Identify which cell holds the provided text, then report its (X, Y) central coordinate. 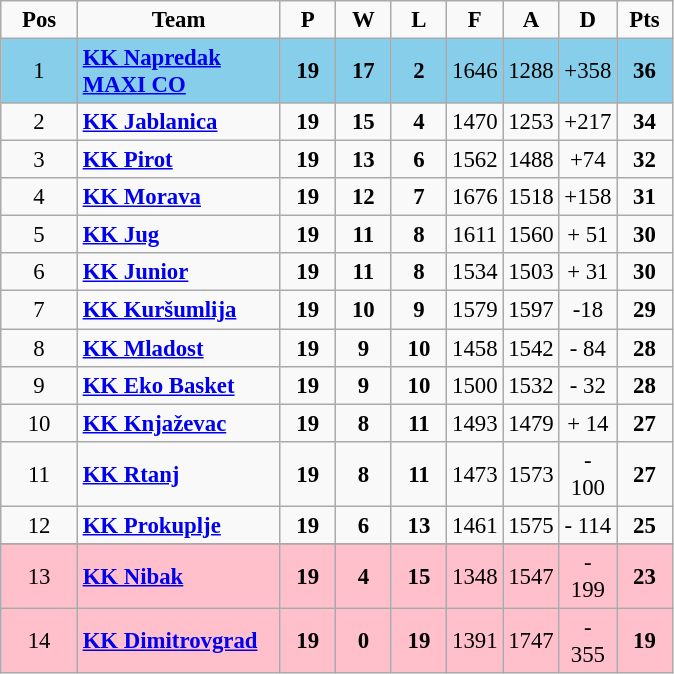
1579 (475, 310)
1500 (475, 385)
1 (40, 72)
1611 (475, 235)
1288 (531, 72)
Team (178, 20)
+ 31 (588, 273)
KK Nibak (178, 576)
+ 14 (588, 423)
A (531, 20)
KK Rtanj (178, 474)
1493 (475, 423)
1547 (531, 576)
- 355 (588, 640)
KK Jug (178, 235)
-18 (588, 310)
F (475, 20)
1575 (531, 525)
Pts (645, 20)
1562 (475, 160)
KK Pirot (178, 160)
KK Jablanica (178, 122)
32 (645, 160)
1676 (475, 197)
29 (645, 310)
+217 (588, 122)
P (308, 20)
1473 (475, 474)
3 (40, 160)
1560 (531, 235)
KK Junior (178, 273)
25 (645, 525)
31 (645, 197)
KK Dimitrovgrad (178, 640)
- 199 (588, 576)
KK Prokuplje (178, 525)
- 84 (588, 348)
1747 (531, 640)
W (364, 20)
+74 (588, 160)
- 100 (588, 474)
KK Morava (178, 197)
1479 (531, 423)
KK Mladost (178, 348)
1503 (531, 273)
D (588, 20)
KK Knjaževac (178, 423)
1470 (475, 122)
KK Kuršumlija (178, 310)
17 (364, 72)
1253 (531, 122)
1461 (475, 525)
1573 (531, 474)
1488 (531, 160)
KK Eko Basket (178, 385)
1542 (531, 348)
34 (645, 122)
0 (364, 640)
- 32 (588, 385)
+ 51 (588, 235)
36 (645, 72)
- 114 (588, 525)
L (419, 20)
1518 (531, 197)
+358 (588, 72)
1391 (475, 640)
+158 (588, 197)
23 (645, 576)
1532 (531, 385)
1458 (475, 348)
14 (40, 640)
1534 (475, 273)
1597 (531, 310)
1646 (475, 72)
KK Napredak MAXI CO (178, 72)
Pos (40, 20)
5 (40, 235)
1348 (475, 576)
